Extract the (X, Y) coordinate from the center of the cell holding the provided text.  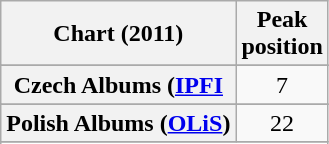
Peak position (282, 34)
22 (282, 123)
Polish Albums (OLiS) (118, 123)
7 (282, 85)
Czech Albums (IPFI (118, 85)
Chart (2011) (118, 34)
